Find where the given text appears and provide that cell's center as (x, y) coordinate. 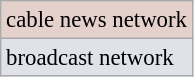
cable news network (97, 20)
broadcast network (97, 58)
